Pinpoint the cell where the given text exists, returning its [x, y] midpoint coordinate. 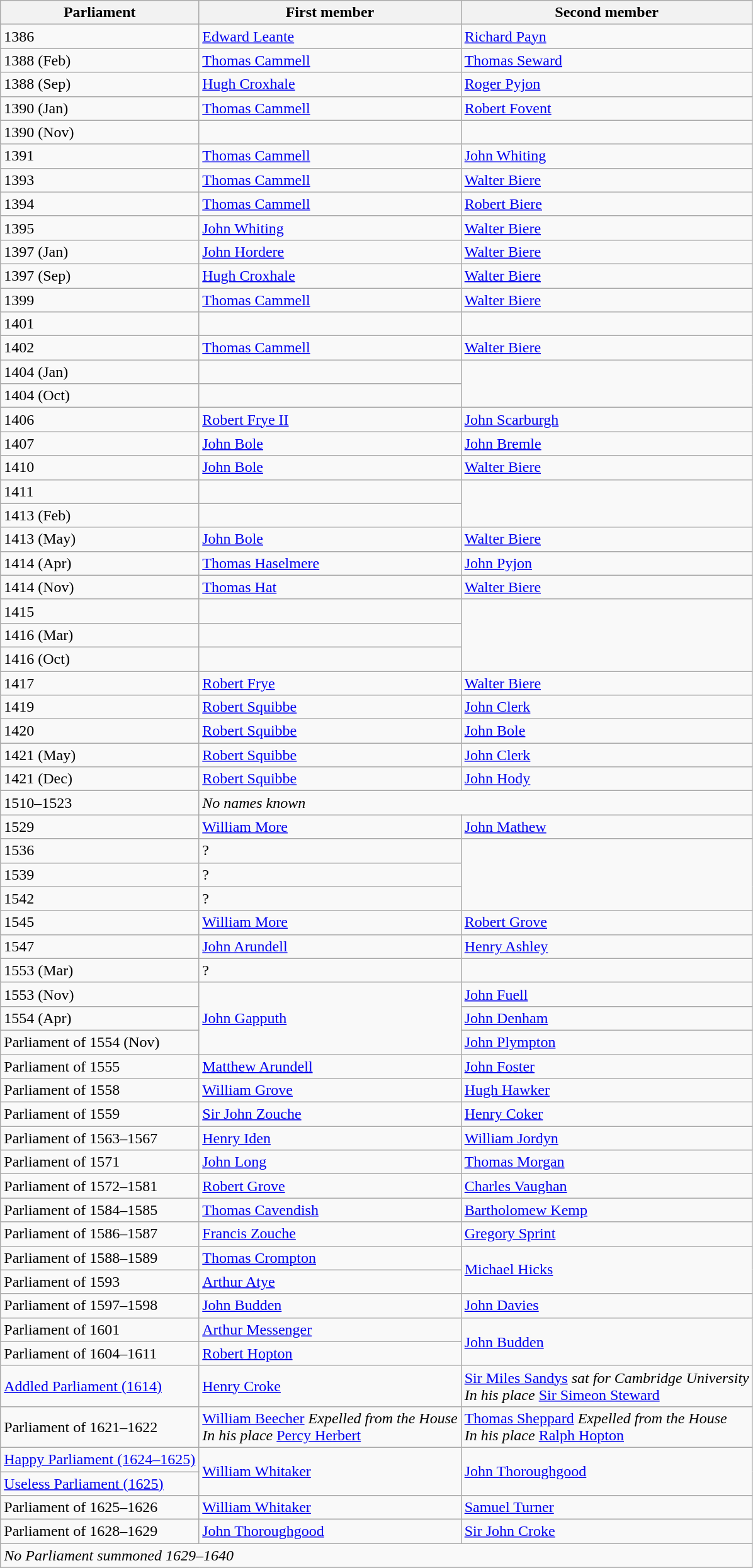
Parliament of 1555 [99, 1067]
Henry Coker [607, 1114]
1529 [99, 827]
John Denham [607, 1018]
Robert Fovent [607, 108]
Richard Payn [607, 36]
1395 [99, 228]
Robert Hopton [330, 1353]
1406 [99, 420]
Thomas Hat [330, 587]
Michael Hicks [607, 1270]
Matthew Arundell [330, 1067]
Parliament of 1554 (Nov) [99, 1042]
John Arundell [330, 946]
Sir John Croke [607, 1532]
Addled Parliament (1614) [99, 1386]
Useless Parliament (1625) [99, 1483]
Parliament of 1584–1585 [99, 1210]
1413 (Feb) [99, 515]
Parliament of 1571 [99, 1162]
William Beecher Expelled from the HouseIn his place Percy Herbert [330, 1427]
Henry Ashley [607, 946]
1553 (Mar) [99, 970]
Parliament of 1563–1567 [99, 1138]
Parliament of 1621–1622 [99, 1427]
John Fuell [607, 994]
1417 [99, 683]
1547 [99, 946]
No names known [476, 803]
1388 (Feb) [99, 60]
Arthur Messenger [330, 1330]
1404 (Oct) [99, 396]
Happy Parliament (1624–1625) [99, 1459]
John Gapputh [330, 1018]
Thomas Cavendish [330, 1210]
1416 (Oct) [99, 659]
Parliament of 1588–1589 [99, 1258]
Thomas Morgan [607, 1162]
Edward Leante [330, 36]
John Scarburgh [607, 420]
John Long [330, 1162]
Bartholomew Kemp [607, 1210]
Gregory Sprint [607, 1234]
1402 [99, 348]
John Plympton [607, 1042]
Parliament of 1604–1611 [99, 1353]
Robert Frye II [330, 420]
1421 (Dec) [99, 779]
Thomas Sheppard Expelled from the HouseIn his place Ralph Hopton [607, 1427]
Parliament of 1601 [99, 1330]
1404 (Jan) [99, 372]
Parliament of 1625–1626 [99, 1508]
Roger Pyjon [607, 84]
1390 (Nov) [99, 132]
1397 (Jan) [99, 252]
No Parliament summoned 1629–1640 [376, 1555]
Second member [607, 13]
1399 [99, 300]
Robert Frye [330, 683]
John Foster [607, 1067]
1539 [99, 875]
1414 (Nov) [99, 587]
1414 (Apr) [99, 563]
John Davies [607, 1306]
1421 (May) [99, 755]
Thomas Seward [607, 60]
1390 (Jan) [99, 108]
Hugh Hawker [607, 1090]
William Grove [330, 1090]
Parliament of 1593 [99, 1282]
1407 [99, 444]
Charles Vaughan [607, 1186]
1391 [99, 156]
1510–1523 [99, 803]
1545 [99, 922]
Parliament of 1628–1629 [99, 1532]
John Hordere [330, 252]
Samuel Turner [607, 1508]
First member [330, 13]
1419 [99, 707]
Robert Biere [607, 204]
Arthur Atye [330, 1282]
1393 [99, 180]
Sir John Zouche [330, 1114]
Parliament of 1558 [99, 1090]
Parliament of 1586–1587 [99, 1234]
Parliament of 1559 [99, 1114]
John Pyjon [607, 563]
Henry Iden [330, 1138]
1415 [99, 611]
Parliament of 1572–1581 [99, 1186]
1394 [99, 204]
Sir Miles Sandys sat for Cambridge UniversityIn his place Sir Simeon Steward [607, 1386]
Thomas Crompton [330, 1258]
Thomas Haselmere [330, 563]
1410 [99, 468]
William Jordyn [607, 1138]
1401 [99, 324]
Parliament [99, 13]
John Mathew [607, 827]
1386 [99, 36]
Parliament of 1597–1598 [99, 1306]
1553 (Nov) [99, 994]
Francis Zouche [330, 1234]
1416 (Mar) [99, 635]
John Hody [607, 779]
1397 (Sep) [99, 276]
1388 (Sep) [99, 84]
1542 [99, 899]
John Bremle [607, 444]
1420 [99, 731]
Henry Croke [330, 1386]
1536 [99, 851]
1411 [99, 491]
1413 (May) [99, 539]
1554 (Apr) [99, 1018]
